Return the [x, y] coordinate for the center point of the cell that contains the specified text.  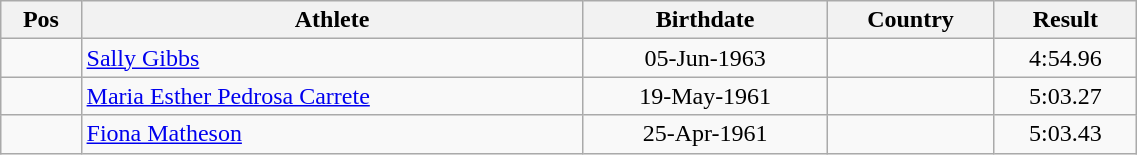
4:54.96 [1066, 58]
Maria Esther Pedrosa Carrete [332, 96]
Birthdate [705, 20]
Athlete [332, 20]
25-Apr-1961 [705, 134]
Result [1066, 20]
05-Jun-1963 [705, 58]
Country [910, 20]
5:03.27 [1066, 96]
Sally Gibbs [332, 58]
Fiona Matheson [332, 134]
Pos [41, 20]
19-May-1961 [705, 96]
5:03.43 [1066, 134]
